Search for the cell housing the specified text and yield its [x, y] center coordinate. 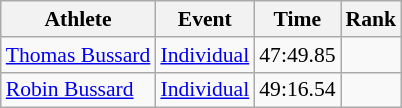
Event [204, 19]
Rank [372, 19]
Robin Bussard [78, 90]
Thomas Bussard [78, 55]
47:49.85 [297, 55]
Time [297, 19]
Athlete [78, 19]
49:16.54 [297, 90]
